Capture the cell that displays the provided text and extract its [x, y] central coordinate. 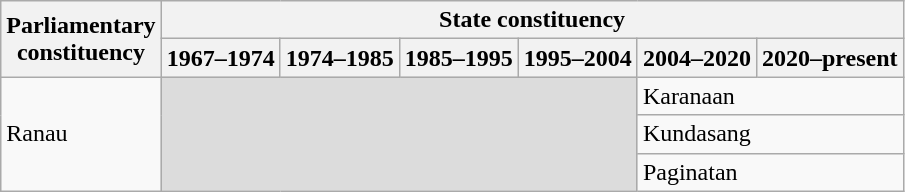
1967–1974 [220, 58]
State constituency [532, 20]
1995–2004 [578, 58]
2004–2020 [696, 58]
2020–present [830, 58]
Kundasang [770, 134]
Karanaan [770, 96]
Parliamentaryconstituency [81, 39]
1974–1985 [340, 58]
Paginatan [770, 172]
Ranau [81, 134]
1985–1995 [458, 58]
